Find where the given text appears and provide that cell's center as (x, y) coordinate. 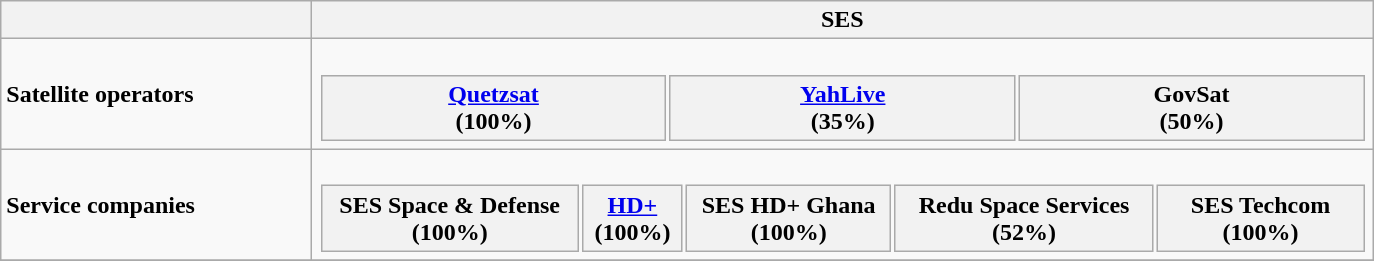
SES (842, 20)
SES Techcom(100%) (1261, 218)
SES HD+ Ghana(100%) (789, 218)
Redu Space Services(52%) (1024, 218)
Service companies (156, 204)
GovSat(50%) (1192, 108)
SES Space & Defense(100%) (450, 218)
SES Space & Defense(100%) HD+(100%) SES HD+ Ghana(100%) Redu Space Services(52%) SES Techcom(100%) (842, 204)
HD+(100%) (632, 218)
Quetzsat(100%) (493, 108)
Quetzsat(100%) YahLive(35%) GovSat(50%) (842, 94)
Satellite operators (156, 94)
YahLive(35%) (843, 108)
